Provide the [x, y] coordinate of the cell's center where the given text is located.  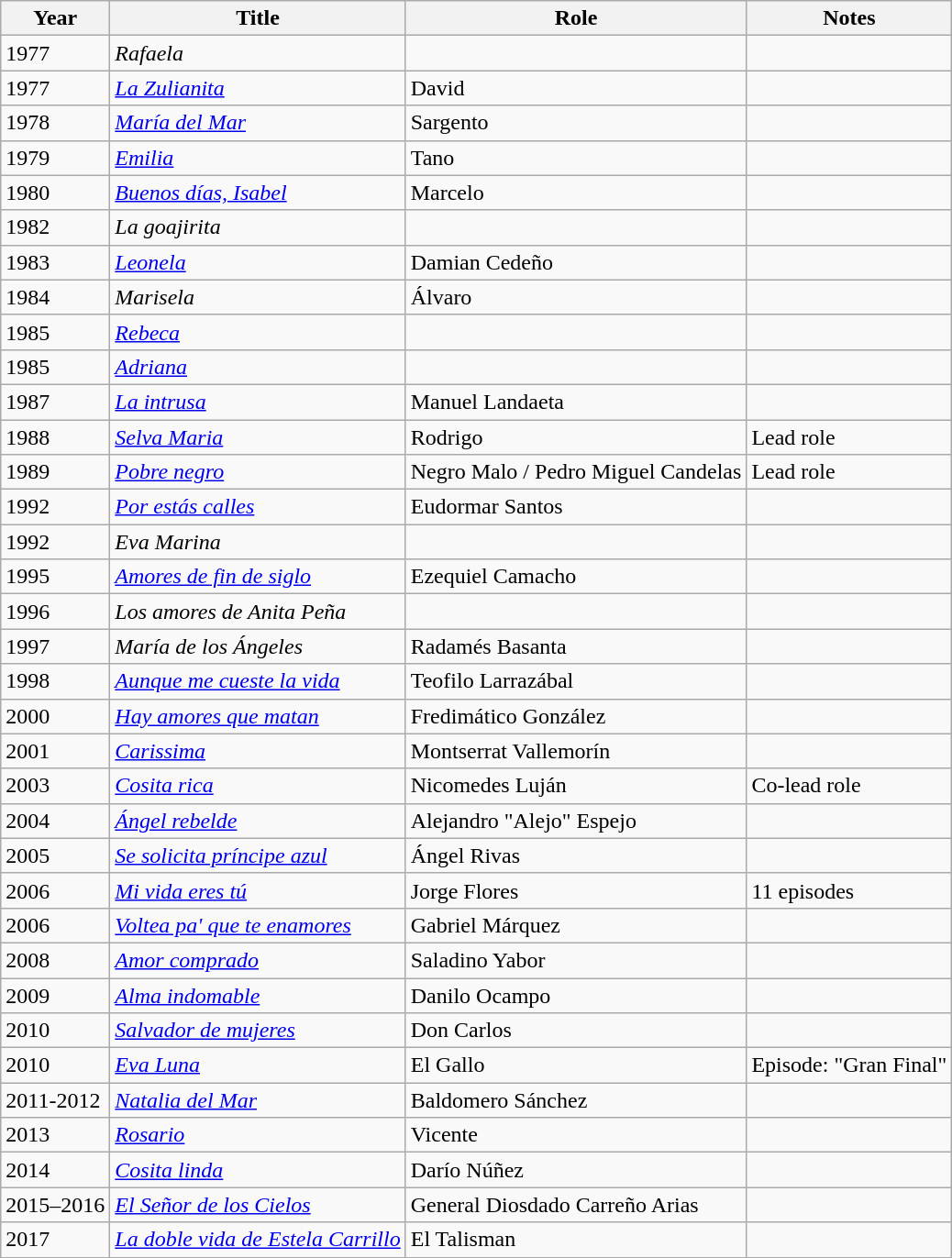
Selva Maria [258, 437]
1978 [55, 123]
Se solicita príncipe azul [258, 855]
Rodrigo [576, 437]
Pobre negro [258, 472]
El Talisman [576, 1240]
1979 [55, 158]
2005 [55, 855]
La intrusa [258, 402]
Teofilo Larrazábal [576, 681]
Vicente [576, 1135]
Alma indomable [258, 995]
Radamés Basanta [576, 646]
Year [55, 18]
La Zulianita [258, 88]
Co-lead role [849, 786]
Aunque me cueste la vida [258, 681]
Jorge Flores [576, 890]
David [576, 88]
Negro Malo / Pedro Miguel Candelas [576, 472]
2015–2016 [55, 1205]
La doble vida de Estela Carrillo [258, 1240]
El Señor de los Cielos [258, 1205]
Alejandro "Alejo" Espejo [576, 821]
María del Mar [258, 123]
Emilia [258, 158]
1982 [55, 227]
Eudormar Santos [576, 507]
2008 [55, 960]
Fredimático González [576, 716]
Los amores de Anita Peña [258, 612]
Don Carlos [576, 1031]
Carissima [258, 751]
Salvador de mujeres [258, 1031]
Saladino Yabor [576, 960]
La goajirita [258, 227]
Cosita linda [258, 1170]
2004 [55, 821]
Nicomedes Luján [576, 786]
Episode: "Gran Final" [849, 1065]
Ángel Rivas [576, 855]
Damian Cedeño [576, 262]
2017 [55, 1240]
1984 [55, 297]
1988 [55, 437]
Rosario [258, 1135]
General Diosdado Carreño Arias [576, 1205]
Rafaela [258, 53]
Amor comprado [258, 960]
Ezequiel Camacho [576, 577]
Mi vida eres tú [258, 890]
Montserrat Vallemorín [576, 751]
Danilo Ocampo [576, 995]
Gabriel Márquez [576, 925]
1980 [55, 193]
Notes [849, 18]
Ángel rebelde [258, 821]
Sargento [576, 123]
2001 [55, 751]
Leonela [258, 262]
2009 [55, 995]
Hay amores que matan [258, 716]
1998 [55, 681]
Álvaro [576, 297]
Amores de fin de siglo [258, 577]
Voltea pa' que te enamores [258, 925]
Manuel Landaeta [576, 402]
Eva Marina [258, 542]
1996 [55, 612]
Tano [576, 158]
Por estás calles [258, 507]
Eva Luna [258, 1065]
2003 [55, 786]
1989 [55, 472]
Natalia del Mar [258, 1100]
11 episodes [849, 890]
1983 [55, 262]
Cosita rica [258, 786]
1997 [55, 646]
Rebeca [258, 332]
Baldomero Sánchez [576, 1100]
Adriana [258, 367]
2011-2012 [55, 1100]
2000 [55, 716]
1995 [55, 577]
Role [576, 18]
1987 [55, 402]
Title [258, 18]
Marcelo [576, 193]
2013 [55, 1135]
María de los Ángeles [258, 646]
Darío Núñez [576, 1170]
2014 [55, 1170]
El Gallo [576, 1065]
Buenos días, Isabel [258, 193]
Marisela [258, 297]
